Find where the given text appears and provide that cell's center as [x, y] coordinate. 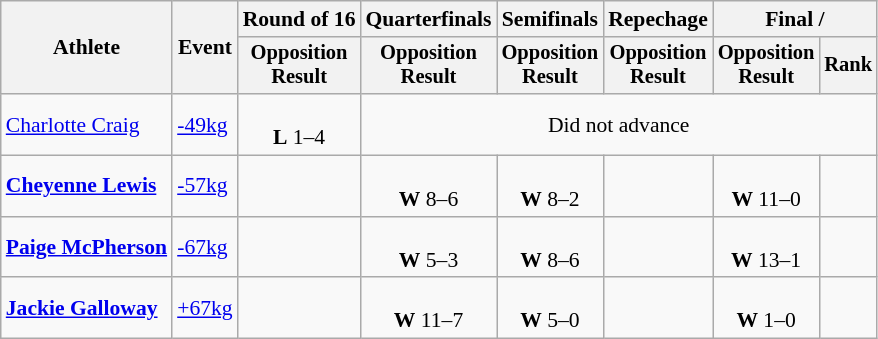
Event [204, 48]
Paige McPherson [86, 248]
-67kg [204, 248]
W 1–0 [766, 308]
Repechage [658, 19]
L 1–4 [300, 124]
Jackie Galloway [86, 308]
Charlotte Craig [86, 124]
+67kg [204, 308]
Rank [848, 66]
Did not advance [619, 124]
W 11–0 [766, 186]
Semifinals [550, 19]
W 5–0 [550, 308]
W 5–3 [429, 248]
Final / [795, 19]
-57kg [204, 186]
Quarterfinals [429, 19]
W 11–7 [429, 308]
Round of 16 [300, 19]
W 13–1 [766, 248]
W 8–2 [550, 186]
Cheyenne Lewis [86, 186]
Athlete [86, 48]
-49kg [204, 124]
